Find where the given text appears and provide that cell's center as [x, y] coordinate. 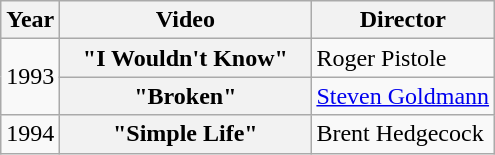
1994 [30, 134]
Steven Goldmann [403, 96]
Director [403, 20]
Roger Pistole [403, 58]
1993 [30, 77]
Video [186, 20]
Year [30, 20]
"I Wouldn't Know" [186, 58]
Brent Hedgecock [403, 134]
"Simple Life" [186, 134]
"Broken" [186, 96]
